Search for the cell housing the specified text and yield its [X, Y] center coordinate. 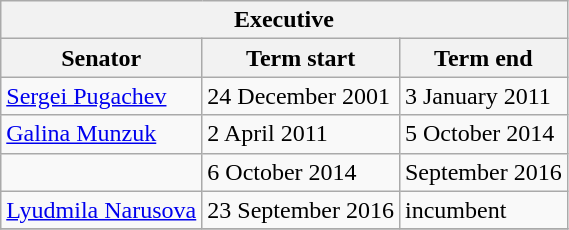
Term start [301, 58]
5 October 2014 [483, 134]
2 April 2011 [301, 134]
Lyudmila Narusova [102, 210]
24 December 2001 [301, 96]
23 September 2016 [301, 210]
incumbent [483, 210]
Senator [102, 58]
Term end [483, 58]
6 October 2014 [301, 172]
Sergei Pugachev [102, 96]
3 January 2011 [483, 96]
Galina Munzuk [102, 134]
Executive [284, 20]
September 2016 [483, 172]
